Return [x, y] of the center of cell containing provided text 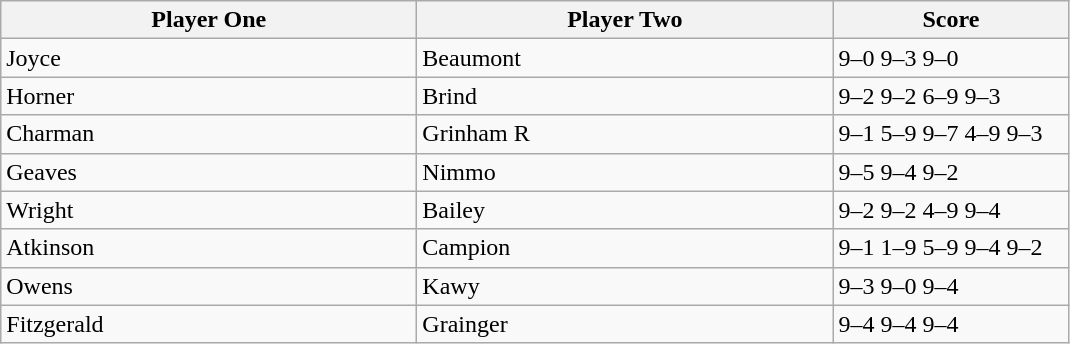
9–4 9–4 9–4 [951, 324]
Brind [625, 96]
Horner [209, 96]
Owens [209, 286]
Geaves [209, 172]
Atkinson [209, 248]
9–3 9–0 9–4 [951, 286]
Grinham R [625, 134]
9–1 1–9 5–9 9–4 9–2 [951, 248]
Player One [209, 20]
9–1 5–9 9–7 4–9 9–3 [951, 134]
Grainger [625, 324]
Score [951, 20]
Joyce [209, 58]
9–2 9–2 4–9 9–4 [951, 210]
Campion [625, 248]
Wright [209, 210]
Charman [209, 134]
Fitzgerald [209, 324]
9–2 9–2 6–9 9–3 [951, 96]
Bailey [625, 210]
Nimmo [625, 172]
9–0 9–3 9–0 [951, 58]
9–5 9–4 9–2 [951, 172]
Kawy [625, 286]
Player Two [625, 20]
Beaumont [625, 58]
